Capture the cell that displays the provided text and extract its [x, y] central coordinate. 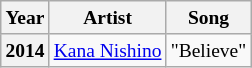
Artist [108, 18]
Kana Nishino [108, 50]
"Believe" [208, 50]
Song [208, 18]
2014 [25, 50]
Year [25, 18]
